Provide the (x, y) coordinate of the cell's center where the given text is located.  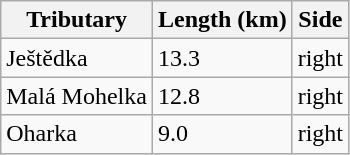
12.8 (222, 96)
13.3 (222, 58)
Oharka (77, 134)
Ještědka (77, 58)
Malá Mohelka (77, 96)
9.0 (222, 134)
Length (km) (222, 20)
Tributary (77, 20)
Side (320, 20)
